Capture the cell that displays the provided text and extract its (x, y) central coordinate. 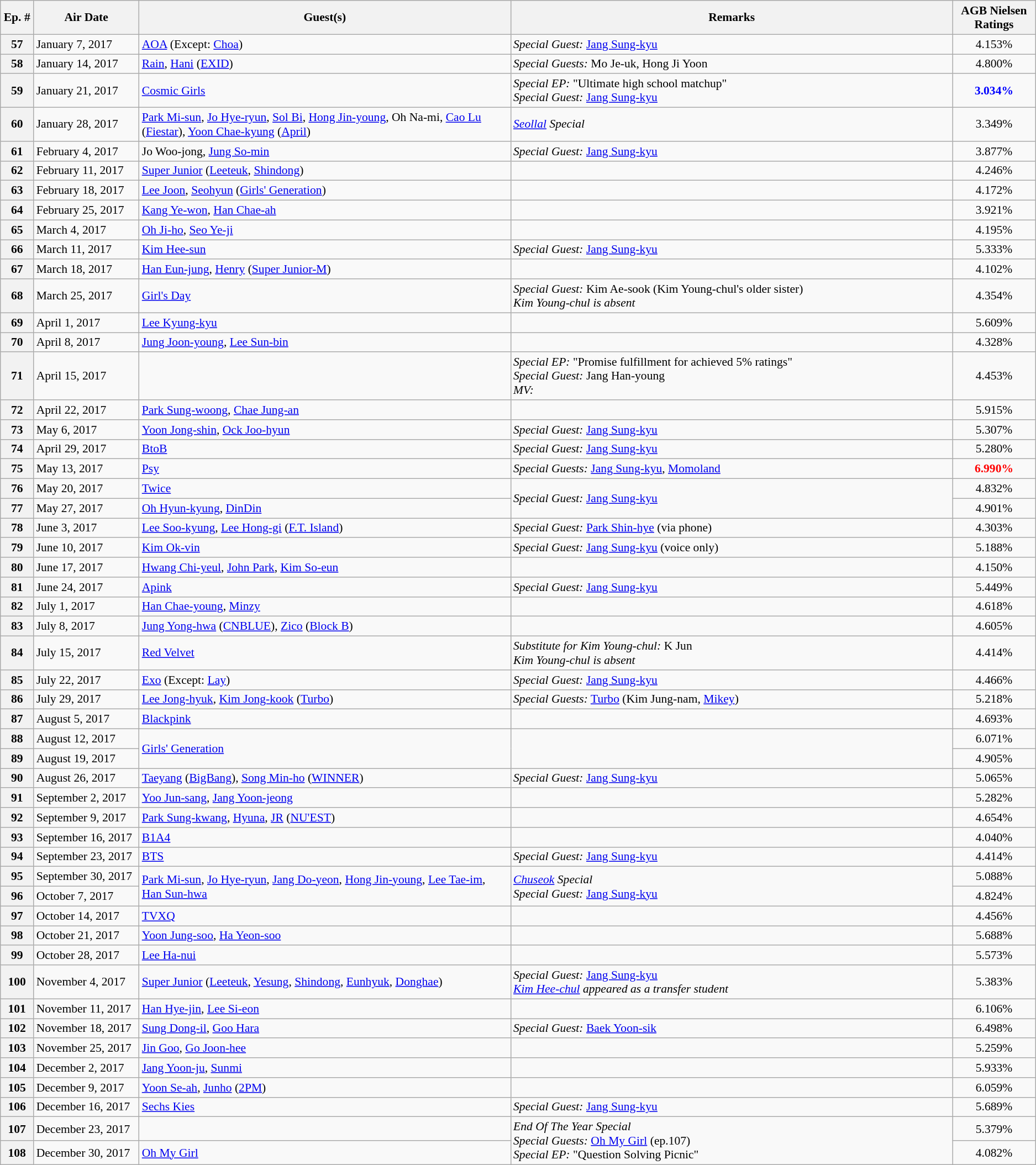
5.689% (993, 1107)
August 12, 2017 (86, 739)
5.259% (993, 1048)
April 8, 2017 (86, 342)
98 (17, 936)
66 (17, 250)
85 (17, 680)
Lee Soo-kyung, Lee Hong-gi (F.T. Island) (325, 528)
102 (17, 1029)
57 (17, 44)
59 (17, 91)
Seollal Special (732, 125)
69 (17, 323)
Blackpink (325, 719)
5.379% (993, 1129)
Air Date (86, 18)
73 (17, 430)
67 (17, 270)
97 (17, 916)
Jang Yoon-ju, Sunmi (325, 1068)
103 (17, 1048)
January 14, 2017 (86, 64)
Rain, Hani (EXID) (325, 64)
4.354% (993, 296)
June 24, 2017 (86, 587)
70 (17, 342)
99 (17, 956)
May 27, 2017 (86, 508)
6.059% (993, 1088)
4.832% (993, 489)
April 15, 2017 (86, 377)
October 28, 2017 (86, 956)
81 (17, 587)
87 (17, 719)
4.654% (993, 818)
4.150% (993, 567)
5.333% (993, 250)
Guest(s) (325, 18)
March 18, 2017 (86, 270)
Remarks (732, 18)
3.349% (993, 125)
July 29, 2017 (86, 699)
74 (17, 449)
4.693% (993, 719)
4.246% (993, 171)
106 (17, 1107)
75 (17, 469)
Special Guests: Mo Je-uk, Hong Ji Yoon (732, 64)
108 (17, 1152)
5.218% (993, 699)
BtoB (325, 449)
82 (17, 607)
5.383% (993, 982)
April 1, 2017 (86, 323)
3.034% (993, 91)
4.901% (993, 508)
September 16, 2017 (86, 837)
February 4, 2017 (86, 151)
Han Hye-jin, Lee Si-eon (325, 1009)
61 (17, 151)
5.065% (993, 778)
AGB Nielsen Ratings (993, 18)
Substitute for Kim Young-chul: K JunKim Young-chul is absent (732, 653)
92 (17, 818)
March 4, 2017 (86, 230)
100 (17, 982)
60 (17, 125)
5.088% (993, 877)
88 (17, 739)
Exo (Except: Lay) (325, 680)
Park Mi-sun, Jo Hye-ryun, Jang Do-yeon, Hong Jin-young, Lee Tae-im, Han Sun-hwa (325, 886)
4.456% (993, 916)
72 (17, 410)
Special Guest: Kim Ae-sook (Kim Young-chul's older sister)Kim Young-chul is absent (732, 296)
3.877% (993, 151)
63 (17, 191)
77 (17, 508)
5.282% (993, 798)
Kim Hee-sun (325, 250)
90 (17, 778)
November 4, 2017 (86, 982)
5.933% (993, 1068)
Lee Kyung-kyu (325, 323)
Jung Yong-hwa (CNBLUE), Zico (Block B) (325, 626)
64 (17, 210)
August 19, 2017 (86, 758)
October 7, 2017 (86, 897)
Kang Ye-won, Han Chae-ah (325, 210)
6.498% (993, 1029)
4.824% (993, 897)
Lee Jong-hyuk, Kim Jong-kook (Turbo) (325, 699)
4.905% (993, 758)
83 (17, 626)
Special Guest: Park Shin-hye (via phone) (732, 528)
5.188% (993, 548)
August 26, 2017 (86, 778)
89 (17, 758)
105 (17, 1088)
Twice (325, 489)
June 3, 2017 (86, 528)
Psy (325, 469)
5.915% (993, 410)
January 7, 2017 (86, 44)
Yoon Se-ah, Junho (2PM) (325, 1088)
June 17, 2017 (86, 567)
Jo Woo-jong, Jung So-min (325, 151)
Oh My Girl (325, 1152)
6.106% (993, 1009)
5.307% (993, 430)
5.688% (993, 936)
4.153% (993, 44)
Han Eun-jung, Henry (Super Junior-M) (325, 270)
Special EP: "Ultimate high school matchup"Special Guest: Jang Sung-kyu (732, 91)
91 (17, 798)
May 13, 2017 (86, 469)
Yoon Jung-soo, Ha Yeon-soo (325, 936)
65 (17, 230)
93 (17, 837)
Oh Ji-ho, Seo Ye-ji (325, 230)
76 (17, 489)
Special Guest: Baek Yoon-sik (732, 1029)
BTS (325, 857)
Girl's Day (325, 296)
4.466% (993, 680)
January 28, 2017 (86, 125)
Special Guest: Jang Sung-kyuKim Hee-chul appeared as a transfer student (732, 982)
4.082% (993, 1152)
December 9, 2017 (86, 1088)
4.040% (993, 837)
Ep. # (17, 18)
April 29, 2017 (86, 449)
4.800% (993, 64)
August 5, 2017 (86, 719)
4.102% (993, 270)
Red Velvet (325, 653)
62 (17, 171)
4.195% (993, 230)
November 25, 2017 (86, 1048)
Chuseok SpecialSpecial Guest: Jang Sung-kyu (732, 886)
Lee Joon, Seohyun (Girls' Generation) (325, 191)
September 9, 2017 (86, 818)
94 (17, 857)
July 1, 2017 (86, 607)
Sechs Kies (325, 1107)
6.990% (993, 469)
Lee Ha-nui (325, 956)
95 (17, 877)
86 (17, 699)
November 11, 2017 (86, 1009)
96 (17, 897)
5.609% (993, 323)
4.328% (993, 342)
Jung Joon-young, Lee Sun-bin (325, 342)
5.280% (993, 449)
80 (17, 567)
Special Guest: Jang Sung-kyu (voice only) (732, 548)
5.573% (993, 956)
101 (17, 1009)
Park Sung-woong, Chae Jung-an (325, 410)
79 (17, 548)
Special EP: "Promise fulfillment for achieved 5% ratings"Special Guest: Jang Han-youngMV: (732, 377)
July 22, 2017 (86, 680)
Special Guests: Turbo (Kim Jung-nam, Mikey) (732, 699)
78 (17, 528)
April 22, 2017 (86, 410)
104 (17, 1068)
Kim Ok-vin (325, 548)
Taeyang (BigBang), Song Min-ho (WINNER) (325, 778)
6.071% (993, 739)
November 18, 2017 (86, 1029)
Girls' Generation (325, 749)
October 14, 2017 (86, 916)
Yoo Jun-sang, Jang Yoon-jeong (325, 798)
58 (17, 64)
Cosmic Girls (325, 91)
Han Chae-young, Minzy (325, 607)
Jin Goo, Go Joon-hee (325, 1048)
March 11, 2017 (86, 250)
September 30, 2017 (86, 877)
December 16, 2017 (86, 1107)
February 18, 2017 (86, 191)
July 8, 2017 (86, 626)
Hwang Chi-yeul, John Park, Kim So-eun (325, 567)
5.449% (993, 587)
Special Guests: Jang Sung-kyu, Momoland (732, 469)
107 (17, 1129)
B1A4 (325, 837)
September 23, 2017 (86, 857)
Super Junior (Leeteuk, Yesung, Shindong, Eunhyuk, Donghae) (325, 982)
February 11, 2017 (86, 171)
June 10, 2017 (86, 548)
4.453% (993, 377)
Yoon Jong-shin, Ock Joo-hyun (325, 430)
Park Sung-kwang, Hyuna, JR (NU'EST) (325, 818)
September 2, 2017 (86, 798)
84 (17, 653)
Park Mi-sun, Jo Hye-ryun, Sol Bi, Hong Jin-young, Oh Na-mi, Cao Lu (Fiestar), Yoon Chae-kyung (April) (325, 125)
July 15, 2017 (86, 653)
March 25, 2017 (86, 296)
3.921% (993, 210)
January 21, 2017 (86, 91)
Super Junior (Leeteuk, Shindong) (325, 171)
4.303% (993, 528)
May 6, 2017 (86, 430)
December 23, 2017 (86, 1129)
4.605% (993, 626)
71 (17, 377)
68 (17, 296)
December 2, 2017 (86, 1068)
February 25, 2017 (86, 210)
October 21, 2017 (86, 936)
End Of The Year SpecialSpecial Guests: Oh My Girl (ep.107)Special EP: "Question Solving Picnic" (732, 1141)
4.618% (993, 607)
TVXQ (325, 916)
May 20, 2017 (86, 489)
December 30, 2017 (86, 1152)
AOA (Except: Choa) (325, 44)
Oh Hyun-kyung, DinDin (325, 508)
Sung Dong-il, Goo Hara (325, 1029)
Apink (325, 587)
4.172% (993, 191)
